Locate the cell with the specified text and output its (x, y) center coordinate. 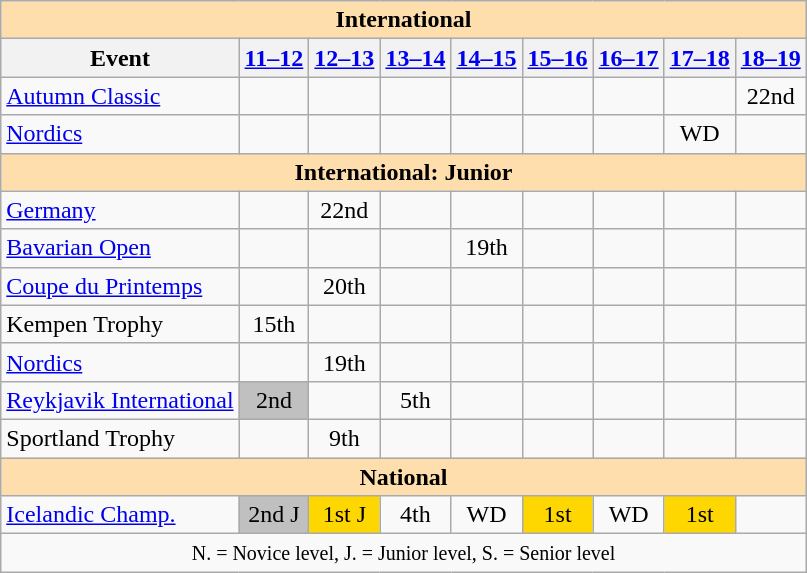
15–16 (558, 58)
1st J (344, 515)
9th (344, 438)
Bavarian Open (120, 248)
2nd J (274, 515)
4th (416, 515)
5th (416, 400)
Germany (120, 210)
Icelandic Champ. (120, 515)
14–15 (486, 58)
Kempen Trophy (120, 324)
National (404, 477)
International: Junior (404, 172)
18–19 (770, 58)
11–12 (274, 58)
15th (274, 324)
20th (344, 286)
2nd (274, 400)
17–18 (700, 58)
Sportland Trophy (120, 438)
N. = Novice level, J. = Junior level, S. = Senior level (404, 553)
12–13 (344, 58)
Event (120, 58)
International (404, 20)
Coupe du Printemps (120, 286)
13–14 (416, 58)
Autumn Classic (120, 96)
Reykjavik International (120, 400)
16–17 (628, 58)
